Return [X, Y] of the center of cell containing provided text 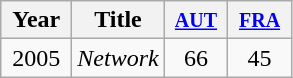
FRA [260, 20]
66 [196, 58]
Network [118, 58]
2005 [36, 58]
AUT [196, 20]
Year [36, 20]
45 [260, 58]
Title [118, 20]
